Return the (X, Y) coordinate for the center point of the cell that contains the specified text.  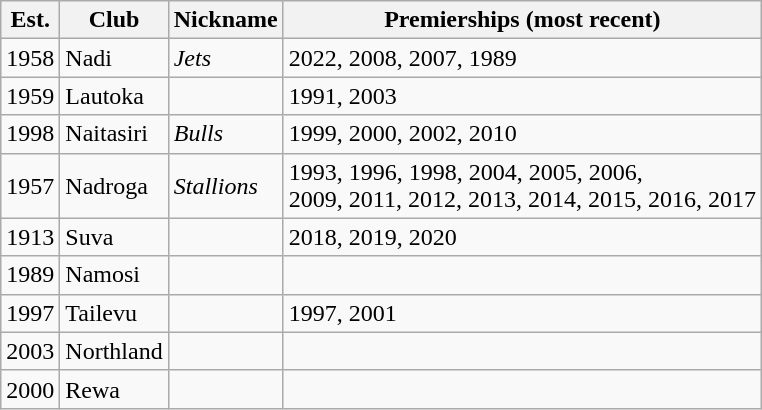
Nadroga (114, 186)
Est. (30, 20)
2022, 2008, 2007, 1989 (522, 58)
Rewa (114, 389)
Jets (226, 58)
2003 (30, 351)
1989 (30, 275)
1998 (30, 134)
1993, 1996, 1998, 2004, 2005, 2006,2009, 2011, 2012, 2013, 2014, 2015, 2016, 2017 (522, 186)
1913 (30, 237)
Tailevu (114, 313)
1999, 2000, 2002, 2010 (522, 134)
Nickname (226, 20)
1997 (30, 313)
Nadi (114, 58)
1991, 2003 (522, 96)
Lautoka (114, 96)
Suva (114, 237)
Stallions (226, 186)
2018, 2019, 2020 (522, 237)
2000 (30, 389)
1997, 2001 (522, 313)
Premierships (most recent) (522, 20)
1959 (30, 96)
Northland (114, 351)
1957 (30, 186)
Bulls (226, 134)
Namosi (114, 275)
Naitasiri (114, 134)
1958 (30, 58)
Club (114, 20)
